Scan for the cell matching the given text and deliver its (X, Y) coordinate at center. 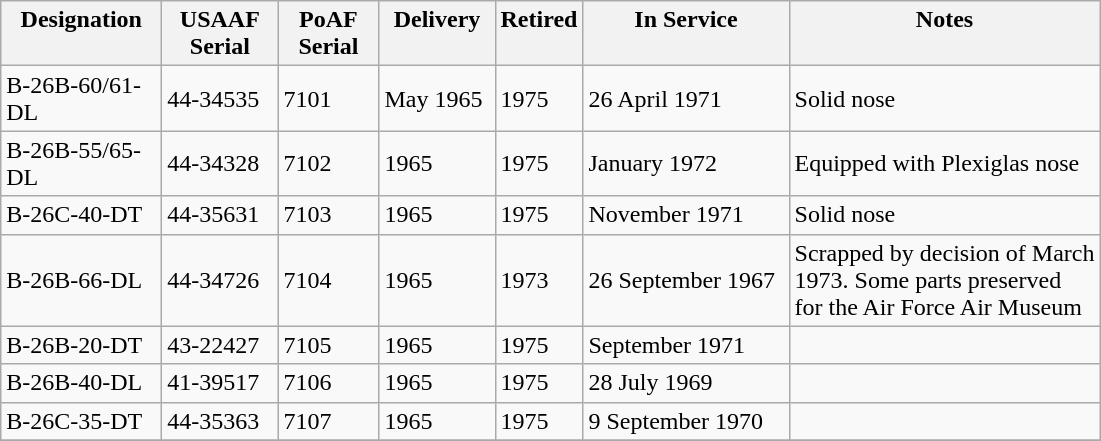
28 July 1969 (686, 383)
Retired (539, 34)
B-26B-55/65-DL (82, 164)
7104 (328, 280)
44-34328 (220, 164)
7103 (328, 215)
Delivery (437, 34)
November 1971 (686, 215)
7102 (328, 164)
PoAF Serial (328, 34)
7101 (328, 98)
B-26C-40-DT (82, 215)
B-26B-40-DL (82, 383)
USAAF Serial (220, 34)
May 1965 (437, 98)
1973 (539, 280)
Designation (82, 34)
7107 (328, 421)
Scrapped by decision of March 1973. Some parts preserved for the Air Force Air Museum (944, 280)
7105 (328, 345)
44-34726 (220, 280)
Notes (944, 34)
26 April 1971 (686, 98)
Equipped with Plexiglas nose (944, 164)
41-39517 (220, 383)
January 1972 (686, 164)
September 1971 (686, 345)
B-26B-20-DT (82, 345)
43-22427 (220, 345)
B-26B-66-DL (82, 280)
44-35363 (220, 421)
26 September 1967 (686, 280)
44-35631 (220, 215)
7106 (328, 383)
B-26C-35-DT (82, 421)
9 September 1970 (686, 421)
In Service (686, 34)
44-34535 (220, 98)
B-26B-60/61-DL (82, 98)
